For the text-containing cell, return its midpoint in [x, y] coordinate format. 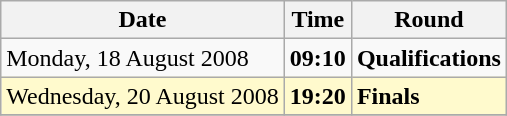
09:10 [318, 58]
Qualifications [428, 58]
Date [143, 20]
Finals [428, 96]
Monday, 18 August 2008 [143, 58]
Round [428, 20]
19:20 [318, 96]
Time [318, 20]
Wednesday, 20 August 2008 [143, 96]
